Detect which cell encompasses the target text, then output its (X, Y) center coordinate. 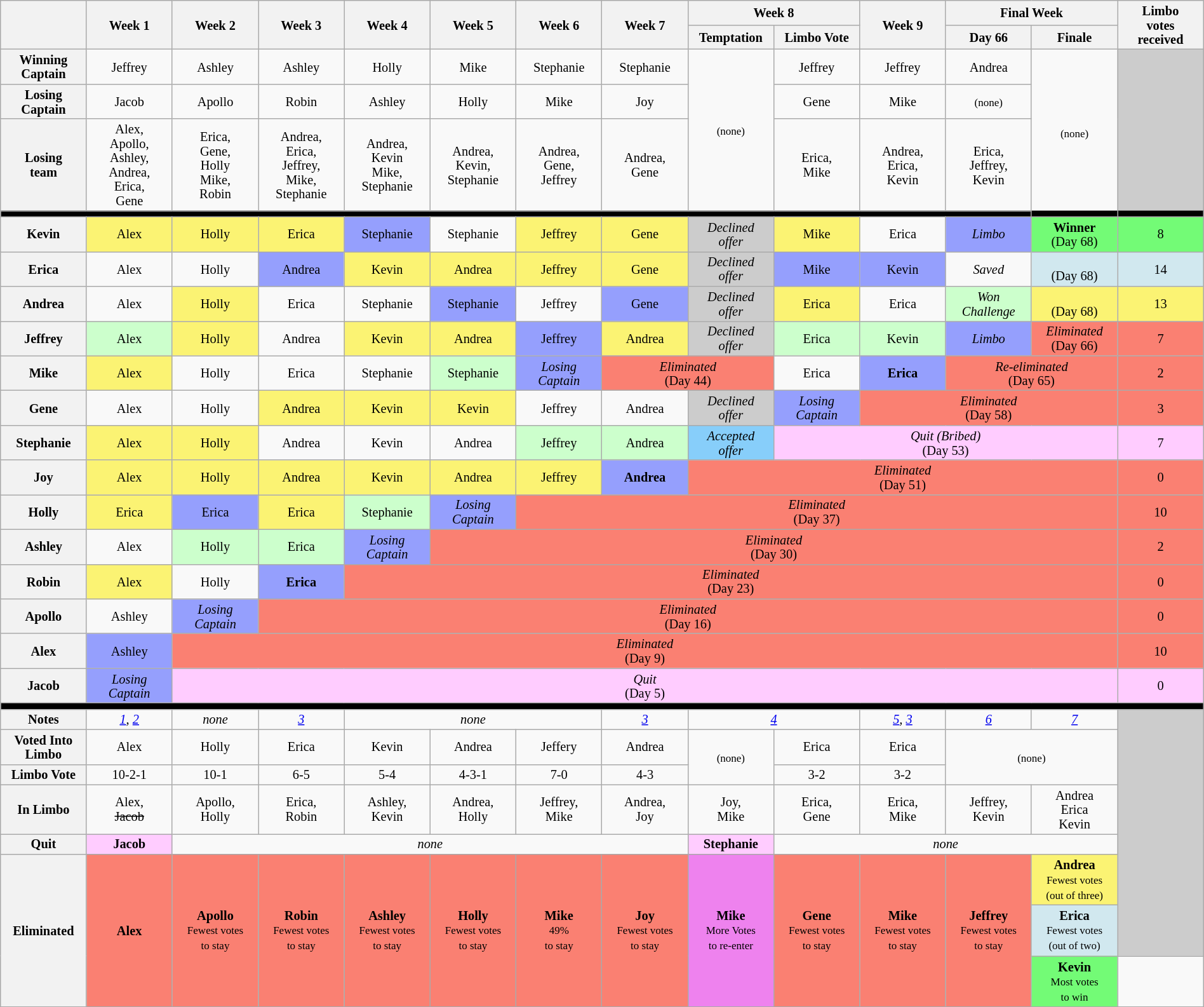
AndreaFewest votes(out of three) (1074, 879)
Joy,Mike (730, 809)
13 (1161, 304)
Week 2 (215, 24)
WinningCaptain (43, 67)
Final Week (1031, 13)
Jeffrey,Kevin (988, 809)
KevinMost votesto win (1074, 982)
Week 3 (301, 24)
Week 5 (472, 24)
Week 8 (773, 13)
4-3-1 (472, 774)
Week 7 (645, 24)
Jeffrey Fewest votesto stay (988, 930)
Acceptedoffer (730, 442)
Jeffrey,Mike (559, 809)
4 (773, 719)
Erica,Robin (301, 809)
5-4 (387, 774)
Eliminated(Day 66) (1074, 338)
Temptation (730, 37)
10-1 (215, 774)
Andrea,Erica,Jeffrey,Mike,Stephanie (301, 165)
Andrea,Gene (645, 165)
AndreaErica Kevin (1074, 809)
Voted Into Limbo (43, 747)
Saved (988, 269)
Finale (1074, 37)
Eliminated (43, 930)
AshleyFewest votesto stay (387, 930)
Eliminated(Day 23) (731, 582)
Week 6 (559, 24)
Erica,Jeffrey,Kevin (988, 165)
4-3 (645, 774)
Andrea,Kevin,Stephanie (472, 165)
Andrea,KevinMike,Stephanie (387, 165)
Winner(Day 68) (1074, 234)
EricaFewest votes(out of two) (1074, 930)
MikeMore Votesto re-enter (730, 930)
Eliminated(Day 58) (989, 408)
Quit (43, 844)
5, 3 (903, 719)
Notes (43, 719)
10-2-1 (130, 774)
RobinFewest votesto stay (301, 930)
Eliminated(Day 30) (773, 546)
Quit (Bribed)(Day 53) (945, 442)
Mike Fewest votesto stay (903, 930)
Alex,Jacob (130, 809)
JoyFewest votesto stay (645, 930)
8 (1161, 234)
In Limbo (43, 809)
14 (1161, 269)
Andrea,Joy (645, 809)
Week 1 (130, 24)
ApolloFewest votesto stay (215, 930)
Quit(Day 5) (645, 686)
Erica,Gene (817, 809)
Limbovotesreceived (1161, 24)
Eliminated(Day 16) (688, 616)
Erica,Gene,HollyMike,Robin (215, 165)
Week 9 (903, 24)
1, 2 (130, 719)
Mike49%to stay (559, 930)
Eliminated(Day 9) (645, 651)
Eliminated(Day 51) (903, 478)
Ashley,Kevin (387, 809)
6 (988, 719)
6-5 (301, 774)
Eliminated(Day 44) (688, 374)
Apollo,Holly (215, 809)
Losingteam (43, 165)
Andrea,Gene,Jeffrey (559, 165)
Alex,Apollo,Ashley,Andrea,Erica,Gene (130, 165)
Andrea,Erica,Kevin (903, 165)
HollyFewest votesto stay (472, 930)
Week 4 (387, 24)
Jeffery (559, 747)
Day 66 (988, 37)
Won Challenge (988, 304)
Re-eliminated(Day 65) (1031, 374)
GeneFewest votesto stay (817, 930)
7-0 (559, 774)
Andrea,Holly (472, 809)
Eliminated(Day 37) (817, 512)
